Identify which cell holds the provided text, then report its (x, y) central coordinate. 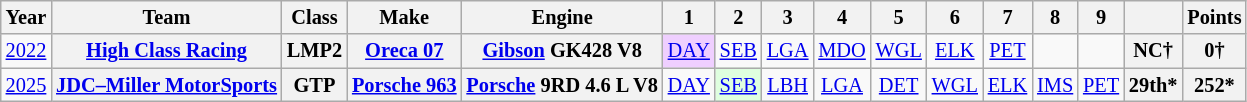
DET (899, 85)
Gibson GK428 V8 (562, 51)
JDC–Miller MotorSports (166, 85)
GTP (314, 85)
Make (404, 17)
252* (1214, 85)
29th* (1153, 85)
Porsche 963 (404, 85)
IMS (1055, 85)
4 (842, 17)
Class (314, 17)
Year (26, 17)
9 (1101, 17)
Oreca 07 (404, 51)
2022 (26, 51)
0† (1214, 51)
7 (1008, 17)
1 (689, 17)
NC† (1153, 51)
3 (788, 17)
2025 (26, 85)
MDO (842, 51)
Team (166, 17)
6 (955, 17)
8 (1055, 17)
LMP2 (314, 51)
Points (1214, 17)
Porsche 9RD 4.6 L V8 (562, 85)
High Class Racing (166, 51)
Engine (562, 17)
2 (738, 17)
5 (899, 17)
LBH (788, 85)
